Determine the (x, y) coordinate at the center of the cell enclosing the given text.  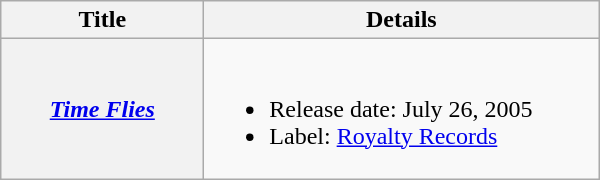
Time Flies (102, 109)
Title (102, 20)
Release date: July 26, 2005Label: Royalty Records (402, 109)
Details (402, 20)
